Return [x, y] of the center of cell containing provided text 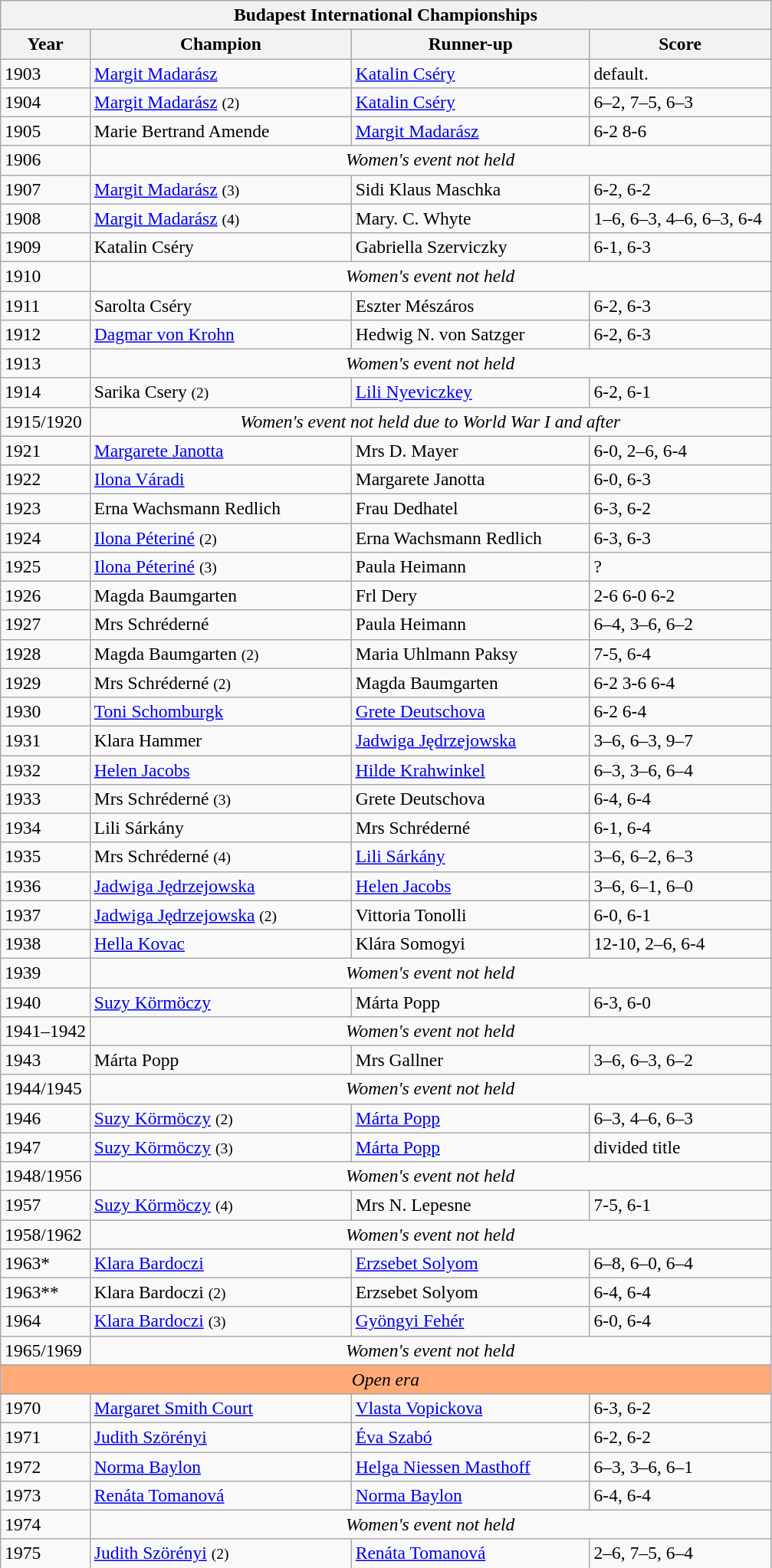
6–8, 6–0, 6–4 [680, 1263]
1924 [46, 537]
1914 [46, 392]
Klara Hammer [221, 740]
Ilona Váradi [221, 479]
1939 [46, 973]
Lili Nyeviczkey [471, 392]
7-5, 6-1 [680, 1205]
1941–1942 [46, 1031]
6-2 6-4 [680, 711]
1922 [46, 479]
Judith Szörényi [221, 1437]
6-2 8-6 [680, 131]
1921 [46, 451]
1925 [46, 566]
3–6, 6–3, 6–2 [680, 1060]
Frl Dery [471, 595]
Budapest International Championships [386, 15]
3–6, 6–2, 6–3 [680, 857]
Klára Somogyi [471, 943]
Eszter Mészáros [471, 305]
6-0, 6-4 [680, 1321]
Open era [386, 1379]
6–3, 3–6, 6–4 [680, 769]
6-3, 6-0 [680, 1002]
Champion [221, 44]
Mrs N. Lepesne [471, 1205]
1933 [46, 799]
Mrs Gallner [471, 1060]
Margit Madarász (2) [221, 102]
1940 [46, 1002]
1958/1962 [46, 1234]
1934 [46, 828]
6-0, 6-3 [680, 479]
6–3, 4–6, 6–3 [680, 1118]
6-2 3-6 6-4 [680, 683]
Mrs D. Mayer [471, 451]
12-10, 2–6, 6-4 [680, 943]
6-0, 6-1 [680, 915]
6-1, 6-3 [680, 247]
Klara Bardoczi [221, 1263]
1905 [46, 131]
1974 [46, 1524]
Hedwig N. von Satzger [471, 334]
6–3, 3–6, 6–1 [680, 1466]
7-5, 6-4 [680, 654]
Mrs Schréderné (2) [221, 683]
Marie Bertrand Amende [221, 131]
1973 [46, 1495]
1963* [46, 1263]
1931 [46, 740]
6–2, 7–5, 6–3 [680, 102]
Suzy Körmöczy (2) [221, 1118]
1975 [46, 1553]
? [680, 566]
Sidi Klaus Maschka [471, 189]
3–6, 6–3, 9–7 [680, 740]
Toni Schomburgk [221, 711]
Margit Madarász (4) [221, 218]
1927 [46, 625]
1923 [46, 508]
6-0, 2–6, 6-4 [680, 451]
Gyöngyi Fehér [471, 1321]
Helga Niessen Masthoff [471, 1466]
Ilona Péteriné (3) [221, 566]
Vlasta Vopickova [471, 1408]
default. [680, 73]
1903 [46, 73]
Sarika Csery (2) [221, 392]
1929 [46, 683]
Mrs Schréderné (3) [221, 799]
Klara Bardoczi (2) [221, 1292]
2–6, 7–5, 6–4 [680, 1553]
Suzy Körmöczy [221, 1002]
Mrs Schréderné (4) [221, 857]
1963** [46, 1292]
1926 [46, 595]
Gabriella Szerviczky [471, 247]
Maria Uhlmann Paksy [471, 654]
Ilona Péteriné (2) [221, 537]
Hilde Krahwinkel [471, 769]
1946 [46, 1118]
1936 [46, 886]
1904 [46, 102]
1971 [46, 1437]
Women's event not held due to World War I and after [430, 422]
1912 [46, 334]
1913 [46, 363]
1937 [46, 915]
1935 [46, 857]
Runner-up [471, 44]
Suzy Körmöczy (4) [221, 1205]
Jadwiga Jędrzejowska (2) [221, 915]
Dagmar von Krohn [221, 334]
1928 [46, 654]
Vittoria Tonolli [471, 915]
Frau Dedhatel [471, 508]
1910 [46, 276]
Magda Baumgarten (2) [221, 654]
Sarolta Cséry [221, 305]
1908 [46, 218]
Margit Madarász (3) [221, 189]
1944/1945 [46, 1089]
1938 [46, 943]
1915/1920 [46, 422]
Mary. C. Whyte [471, 218]
1970 [46, 1408]
1911 [46, 305]
1930 [46, 711]
6-3, 6-3 [680, 537]
Suzy Körmöczy (3) [221, 1147]
Klara Bardoczi (3) [221, 1321]
Judith Szörényi (2) [221, 1553]
1947 [46, 1147]
1932 [46, 769]
1972 [46, 1466]
2-6 6-0 6-2 [680, 595]
6-1, 6-4 [680, 828]
Éva Szabó [471, 1437]
1906 [46, 160]
3–6, 6–1, 6–0 [680, 886]
6–4, 3–6, 6–2 [680, 625]
Year [46, 44]
Margaret Smith Court [221, 1408]
6-2, 6-1 [680, 392]
1948/1956 [46, 1176]
1965/1969 [46, 1350]
divided title [680, 1147]
1–6, 6–3, 4–6, 6–3, 6-4 [680, 218]
1964 [46, 1321]
1909 [46, 247]
Hella Kovac [221, 943]
1943 [46, 1060]
Score [680, 44]
1957 [46, 1205]
1907 [46, 189]
